Determine the (x, y) coordinate at the center of the cell enclosing the given text.  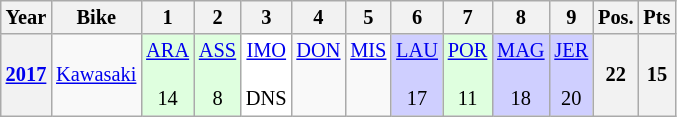
POR 11 (468, 75)
MAG 18 (520, 75)
LAU 17 (417, 75)
2 (218, 17)
15 (656, 75)
22 (616, 75)
Kawasaki (96, 75)
MIS (368, 75)
Year (26, 17)
9 (571, 17)
3 (266, 17)
7 (468, 17)
JER 20 (571, 75)
1 (168, 17)
DON (318, 75)
4 (318, 17)
ASS 8 (218, 75)
Bike (96, 17)
Pts (656, 17)
Pos. (616, 17)
2017 (26, 75)
6 (417, 17)
5 (368, 17)
IMO DNS (266, 75)
ARA 14 (168, 75)
8 (520, 17)
